Return [X, Y] of the center of cell containing provided text 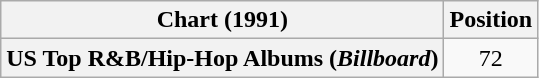
72 [491, 58]
US Top R&B/Hip-Hop Albums (Billboard) [222, 58]
Chart (1991) [222, 20]
Position [491, 20]
